Locate the cell with the specified text and output its (x, y) center coordinate. 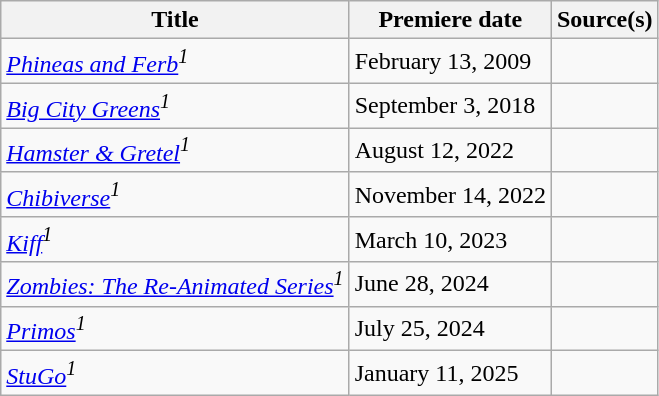
February 13, 2009 (450, 62)
July 25, 2024 (450, 328)
January 11, 2025 (450, 374)
November 14, 2022 (450, 194)
Hamster & Gretel1 (175, 150)
Premiere date (450, 20)
Chibiverse1 (175, 194)
Source(s) (604, 20)
Title (175, 20)
Phineas and Ferb1 (175, 62)
Big City Greens1 (175, 106)
Zombies: The Re-Animated Series1 (175, 284)
June 28, 2024 (450, 284)
March 10, 2023 (450, 240)
September 3, 2018 (450, 106)
Kiff1 (175, 240)
StuGo1 (175, 374)
Primos1 (175, 328)
August 12, 2022 (450, 150)
